Identify which cell holds the provided text, then report its [X, Y] central coordinate. 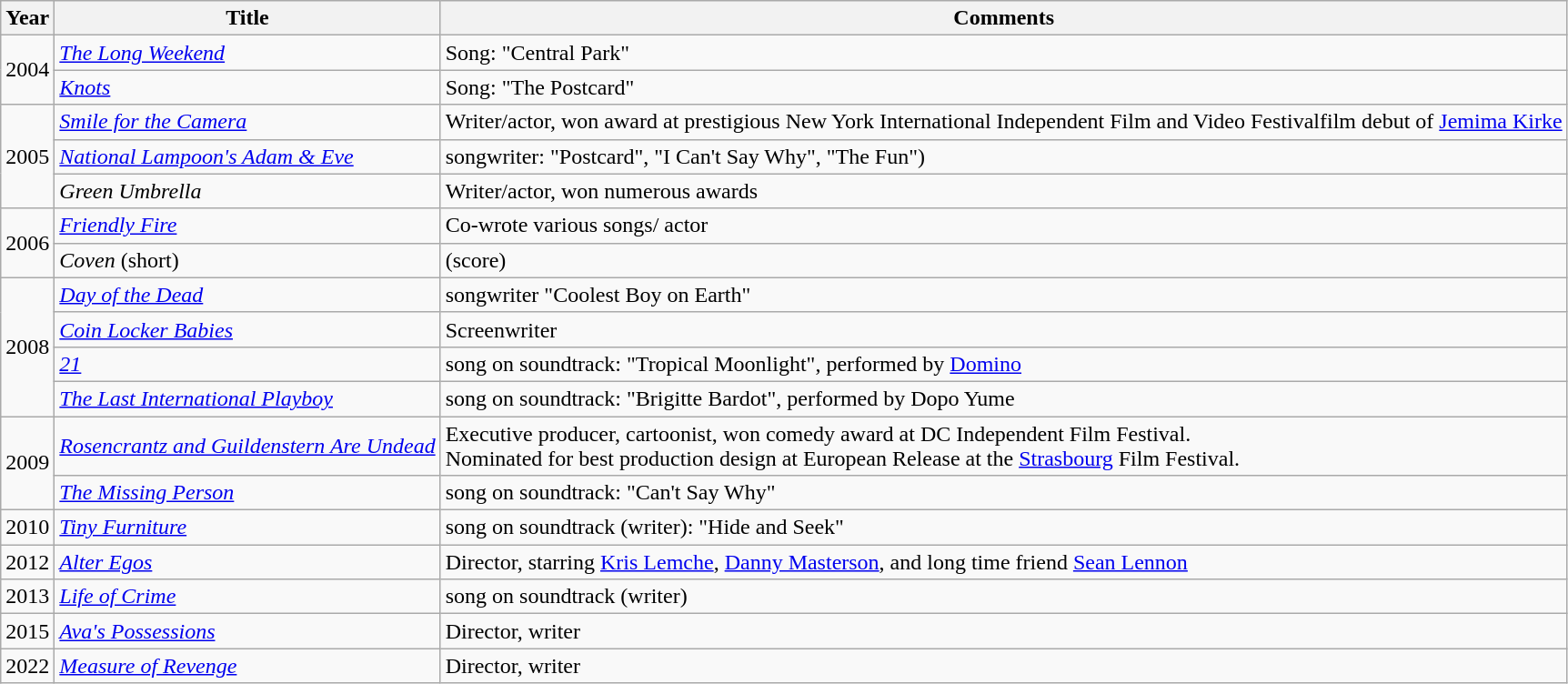
The Missing Person [247, 493]
21 [247, 364]
Director, starring Kris Lemche, Danny Masterson, and long time friend Sean Lennon [1004, 562]
The Last International Playboy [247, 398]
Knots [247, 87]
Ava's Possessions [247, 631]
Friendly Fire [247, 226]
2004 [27, 70]
Tiny Furniture [247, 528]
Life of Crime [247, 597]
(score) [1004, 260]
2012 [27, 562]
Writer/actor, won numerous awards [1004, 191]
song on soundtrack: "Tropical Moonlight", performed by Domino [1004, 364]
song on soundtrack: "Brigitte Bardot", performed by Dopo Yume [1004, 398]
2009 [27, 464]
Screenwriter [1004, 329]
Green Umbrella [247, 191]
Song: "Central Park" [1004, 53]
Alter Egos [247, 562]
Year [27, 18]
Coven (short) [247, 260]
song on soundtrack (writer): "Hide and Seek" [1004, 528]
2022 [27, 666]
Measure of Revenge [247, 666]
Coin Locker Babies [247, 329]
2006 [27, 243]
Comments [1004, 18]
songwriter "Coolest Boy on Earth" [1004, 295]
2013 [27, 597]
Rosencrantz and Guildenstern Are Undead [247, 446]
2010 [27, 528]
Co-wrote various songs/ actor [1004, 226]
The Long Weekend [247, 53]
song on soundtrack: "Can't Say Why" [1004, 493]
2008 [27, 347]
Smile for the Camera [247, 122]
2005 [27, 156]
Title [247, 18]
song on soundtrack (writer) [1004, 597]
songwriter: "Postcard", "I Can't Say Why", "The Fun") [1004, 156]
Song: "The Postcard" [1004, 87]
Writer/actor, won award at prestigious New York International Independent Film and Video Festivalfilm debut of Jemima Kirke [1004, 122]
2015 [27, 631]
Day of the Dead [247, 295]
National Lampoon's Adam & Eve [247, 156]
